Identify which cell holds the provided text, then report its [x, y] central coordinate. 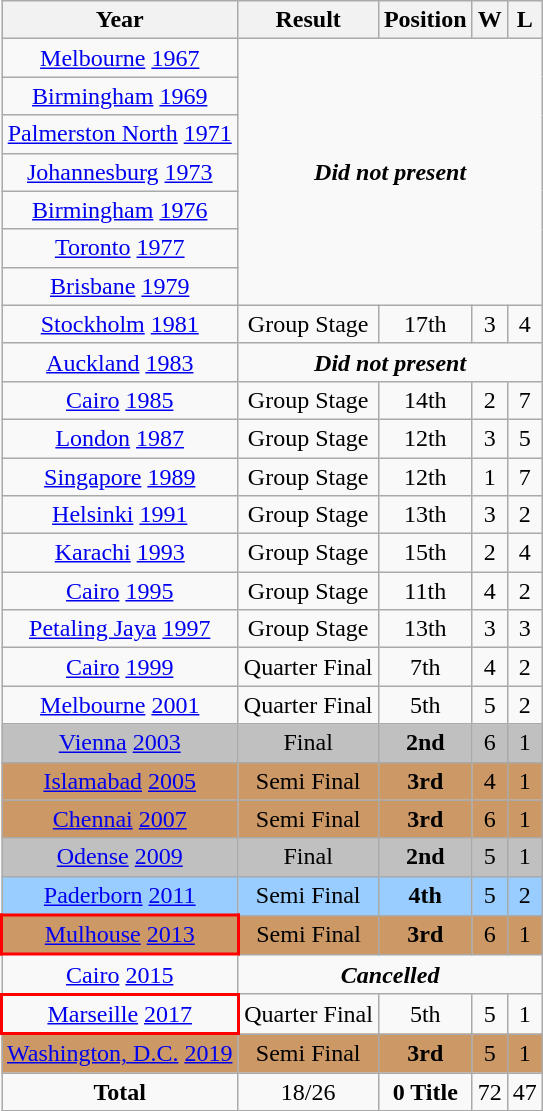
17th [425, 324]
Petaling Jaya 1997 [120, 629]
Palmerston North 1971 [120, 134]
Melbourne 1967 [120, 58]
Vienna 2003 [120, 743]
Cairo 1995 [120, 591]
Islamabad 2005 [120, 781]
Birmingham 1976 [120, 210]
Singapore 1989 [120, 477]
Result [308, 20]
11th [425, 591]
Paderborn 2011 [120, 896]
Birmingham 1969 [120, 96]
Total [120, 1091]
Cairo 1999 [120, 667]
7th [425, 667]
Helsinki 1991 [120, 515]
Washington, D.C. 2019 [120, 1054]
Position [425, 20]
Toronto 1977 [120, 248]
0 Title [425, 1091]
18/26 [308, 1091]
Cancelled [390, 975]
14th [425, 400]
72 [490, 1091]
Mulhouse 2013 [120, 935]
Year [120, 20]
W [490, 20]
Chennai 2007 [120, 819]
Johannesburg 1973 [120, 172]
15th [425, 553]
47 [524, 1091]
4th [425, 896]
Karachi 1993 [120, 553]
London 1987 [120, 438]
Melbourne 2001 [120, 705]
Auckland 1983 [120, 362]
Odense 2009 [120, 857]
L [524, 20]
Cairo 1985 [120, 400]
Cairo 2015 [120, 975]
Brisbane 1979 [120, 286]
Marseille 2017 [120, 1014]
Stockholm 1981 [120, 324]
